Scan for the cell matching the given text and deliver its (X, Y) coordinate at center. 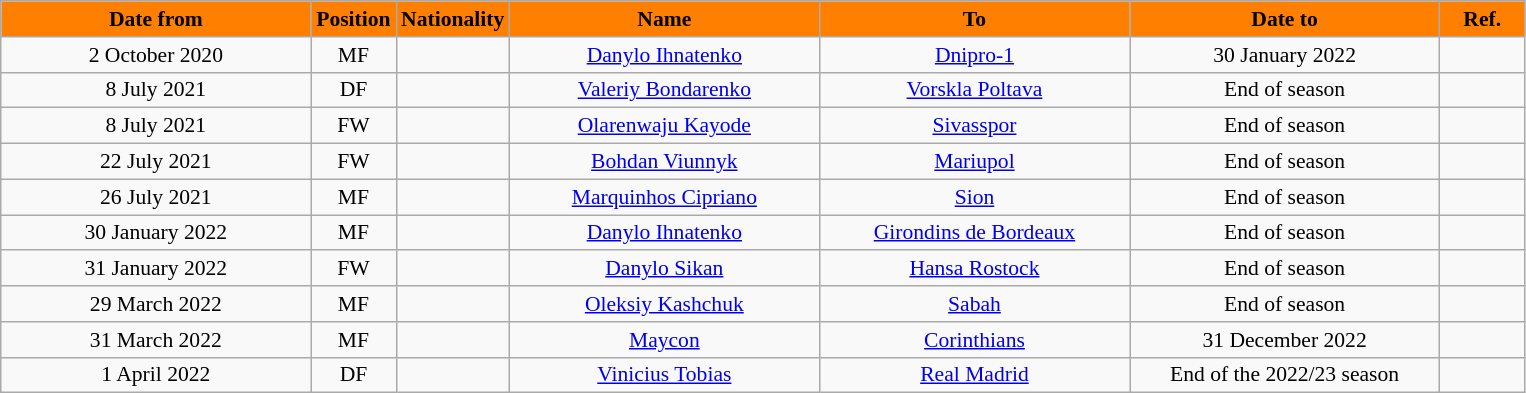
Name (664, 19)
2 October 2020 (156, 55)
29 March 2022 (156, 304)
Sivasspor (974, 126)
Real Madrid (974, 375)
Girondins de Bordeaux (974, 233)
Bohdan Viunnyk (664, 162)
Olarenwaju Kayode (664, 126)
Marquinhos Cipriano (664, 197)
31 December 2022 (1285, 340)
Hansa Rostock (974, 269)
Corinthians (974, 340)
Date to (1285, 19)
26 July 2021 (156, 197)
Date from (156, 19)
Sabah (974, 304)
Oleksiy Kashchuk (664, 304)
Mariupol (974, 162)
Valeriy Bondarenko (664, 90)
31 March 2022 (156, 340)
Vinicius Tobias (664, 375)
1 April 2022 (156, 375)
Maycon (664, 340)
Position (354, 19)
Vorskla Poltava (974, 90)
To (974, 19)
End of the 2022/23 season (1285, 375)
Ref. (1482, 19)
22 July 2021 (156, 162)
31 January 2022 (156, 269)
Danylo Sikan (664, 269)
Dnipro-1 (974, 55)
Nationality (452, 19)
Sion (974, 197)
